Detect which cell encompasses the target text, then output its (X, Y) center coordinate. 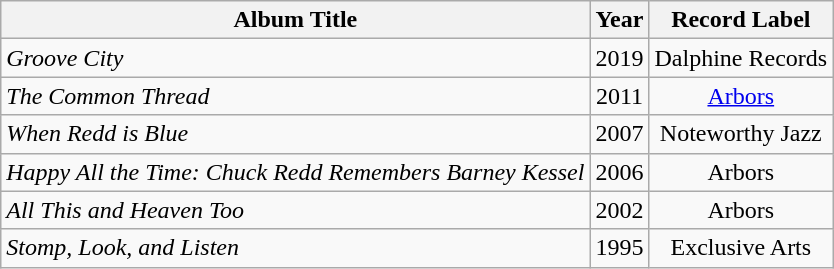
2007 (620, 134)
Happy All the Time: Chuck Redd Remembers Barney Kessel (296, 172)
2002 (620, 210)
Dalphine Records (741, 58)
Groove City (296, 58)
Record Label (741, 20)
When Redd is Blue (296, 134)
Noteworthy Jazz (741, 134)
Album Title (296, 20)
1995 (620, 248)
All This and Heaven Too (296, 210)
The Common Thread (296, 96)
2011 (620, 96)
Stomp, Look, and Listen (296, 248)
2006 (620, 172)
Exclusive Arts (741, 248)
2019 (620, 58)
Year (620, 20)
